Return the [x, y] coordinate for the center point of the cell that contains the specified text.  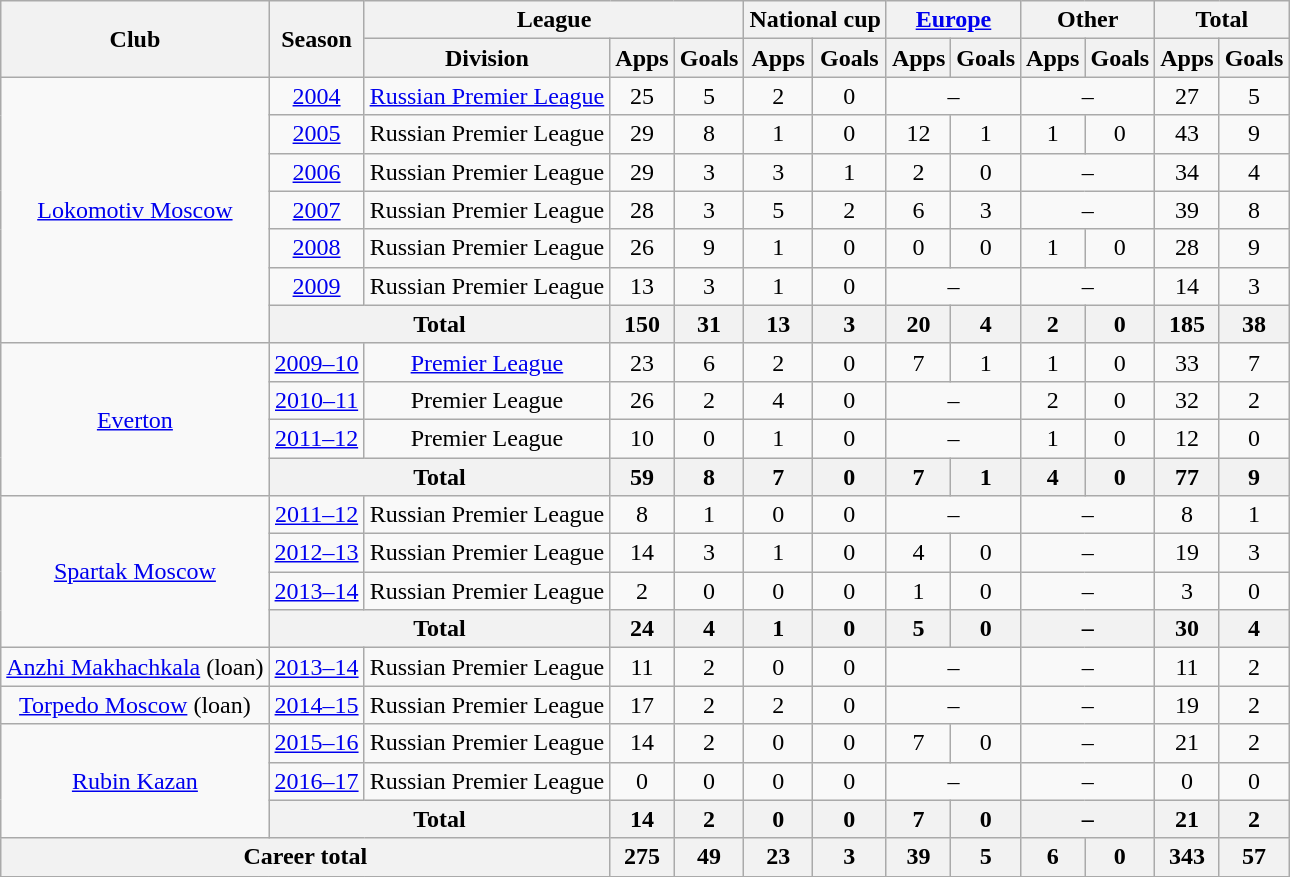
38 [1254, 324]
Rubin Kazan [135, 781]
31 [709, 324]
2004 [316, 96]
150 [642, 324]
34 [1187, 172]
Lokomotiv Moscow [135, 210]
275 [642, 857]
2009 [316, 286]
Club [135, 39]
League [554, 20]
2009–10 [316, 362]
10 [642, 438]
59 [642, 477]
30 [1187, 629]
Everton [135, 419]
2010–11 [316, 400]
Anzhi Makhachkala (loan) [135, 667]
25 [642, 96]
2005 [316, 134]
Other [1088, 20]
343 [1187, 857]
Season [316, 39]
32 [1187, 400]
24 [642, 629]
2006 [316, 172]
2008 [316, 248]
2014–15 [316, 705]
2012–13 [316, 553]
17 [642, 705]
2015–16 [316, 743]
77 [1187, 477]
33 [1187, 362]
49 [709, 857]
Career total [306, 857]
2016–17 [316, 781]
Division [487, 58]
National cup [815, 20]
43 [1187, 134]
Spartak Moscow [135, 572]
27 [1187, 96]
185 [1187, 324]
Europe [953, 20]
Torpedo Moscow (loan) [135, 705]
57 [1254, 857]
20 [918, 324]
2007 [316, 210]
